Identify which cell holds the provided text, then report its (X, Y) central coordinate. 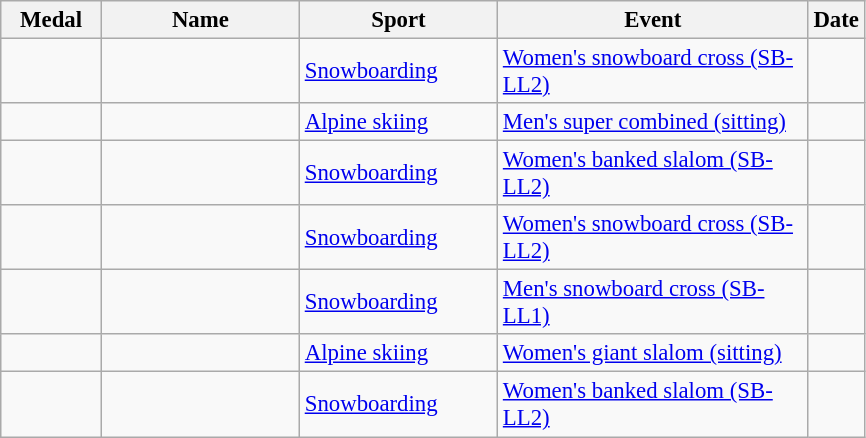
Name (200, 20)
Women's giant slalom (sitting) (654, 353)
Sport (398, 20)
Event (654, 20)
Date (836, 20)
Men's super combined (sitting) (654, 122)
Men's snowboard cross (SB-LL1) (654, 302)
Medal (52, 20)
